Locate the cell with the specified text and output its (x, y) center coordinate. 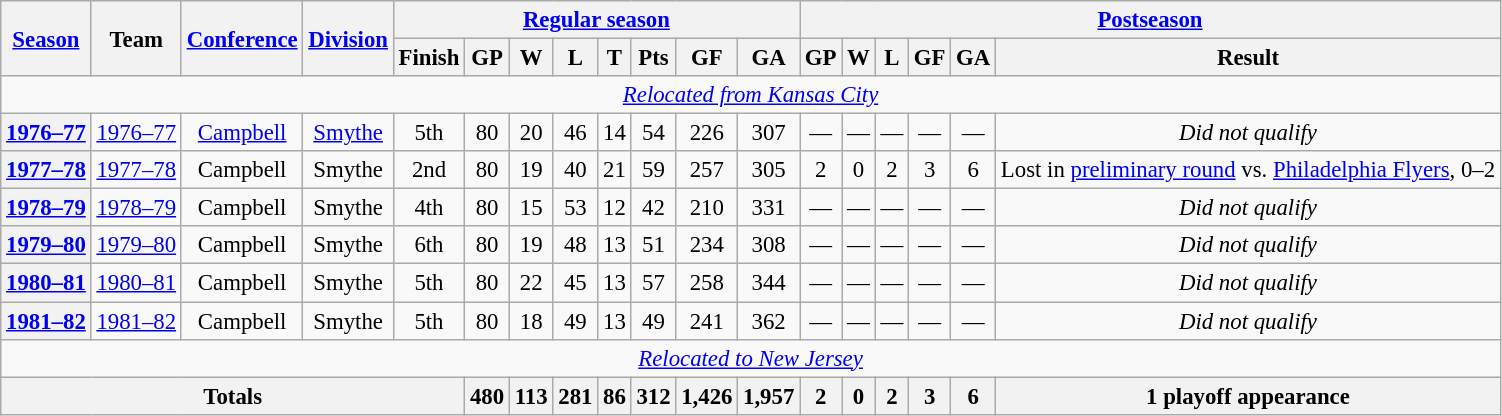
226 (707, 133)
344 (769, 283)
2nd (428, 170)
258 (707, 283)
281 (576, 396)
21 (614, 170)
15 (531, 208)
Lost in preliminary round vs. Philadelphia Flyers, 0–2 (1248, 170)
305 (769, 170)
57 (654, 283)
210 (707, 208)
22 (531, 283)
480 (488, 396)
Totals (233, 396)
42 (654, 208)
T (614, 58)
4th (428, 208)
331 (769, 208)
312 (654, 396)
1 playoff appearance (1248, 396)
14 (614, 133)
54 (654, 133)
6th (428, 245)
Result (1248, 58)
307 (769, 133)
Postseason (1150, 20)
45 (576, 283)
257 (707, 170)
51 (654, 245)
234 (707, 245)
1,957 (769, 396)
Conference (242, 38)
113 (531, 396)
18 (531, 321)
Relocated from Kansas City (751, 95)
Team (136, 38)
48 (576, 245)
Season (46, 38)
59 (654, 170)
Division (348, 38)
241 (707, 321)
Regular season (596, 20)
12 (614, 208)
20 (531, 133)
362 (769, 321)
1,426 (707, 396)
86 (614, 396)
Pts (654, 58)
Finish (428, 58)
308 (769, 245)
46 (576, 133)
40 (576, 170)
Relocated to New Jersey (751, 358)
53 (576, 208)
